Determine the [x, y] coordinate at the center of the cell enclosing the given text.  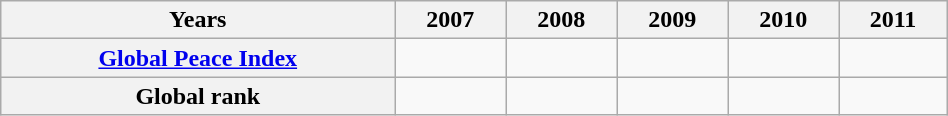
2011 [894, 20]
2008 [562, 20]
Global Peace Index [198, 58]
Global rank [198, 96]
2010 [784, 20]
2009 [672, 20]
2007 [450, 20]
Years [198, 20]
